Detect which cell encompasses the target text, then output its [x, y] center coordinate. 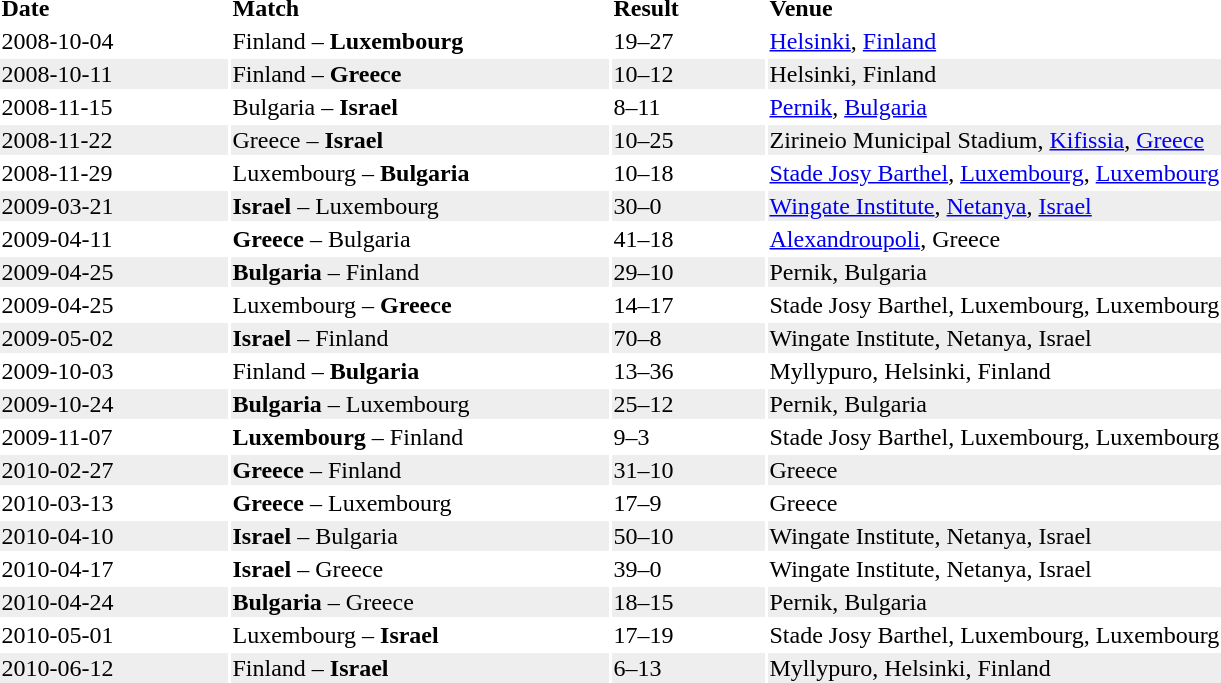
Finland – Greece [420, 74]
2008-11-15 [114, 107]
2009-11-07 [114, 437]
2008-11-22 [114, 140]
2010-04-24 [114, 602]
31–10 [688, 470]
Greece – Bulgaria [420, 239]
2009-10-24 [114, 404]
2008-11-29 [114, 173]
14–17 [688, 305]
Luxembourg – Bulgaria [420, 173]
29–10 [688, 272]
Israel – Greece [420, 569]
2009-10-03 [114, 371]
2009-04-11 [114, 239]
Zirineio Municipal Stadium, Kifissia, Greece [994, 140]
2010-06-12 [114, 668]
2009-05-02 [114, 338]
Israel – Bulgaria [420, 536]
18–15 [688, 602]
6–13 [688, 668]
Luxembourg – Greece [420, 305]
9–3 [688, 437]
10–25 [688, 140]
17–19 [688, 635]
2010-04-17 [114, 569]
Israel – Finland [420, 338]
Bulgaria – Luxembourg [420, 404]
2010-03-13 [114, 503]
13–36 [688, 371]
Finland – Israel [420, 668]
2008-10-04 [114, 41]
39–0 [688, 569]
Greece – Finland [420, 470]
Bulgaria – Greece [420, 602]
10–12 [688, 74]
Luxembourg – Israel [420, 635]
Finland – Luxembourg [420, 41]
25–12 [688, 404]
Bulgaria – Israel [420, 107]
17–9 [688, 503]
10–18 [688, 173]
Greece – Luxembourg [420, 503]
2010-02-27 [114, 470]
2010-05-01 [114, 635]
Alexandroupoli, Greece [994, 239]
8–11 [688, 107]
50–10 [688, 536]
70–8 [688, 338]
Finland – Bulgaria [420, 371]
19–27 [688, 41]
Bulgaria – Finland [420, 272]
30–0 [688, 206]
2009-03-21 [114, 206]
Luxembourg – Finland [420, 437]
41–18 [688, 239]
2008-10-11 [114, 74]
2010-04-10 [114, 536]
Israel – Luxembourg [420, 206]
Greece – Israel [420, 140]
